Detect which cell encompasses the target text, then output its (X, Y) center coordinate. 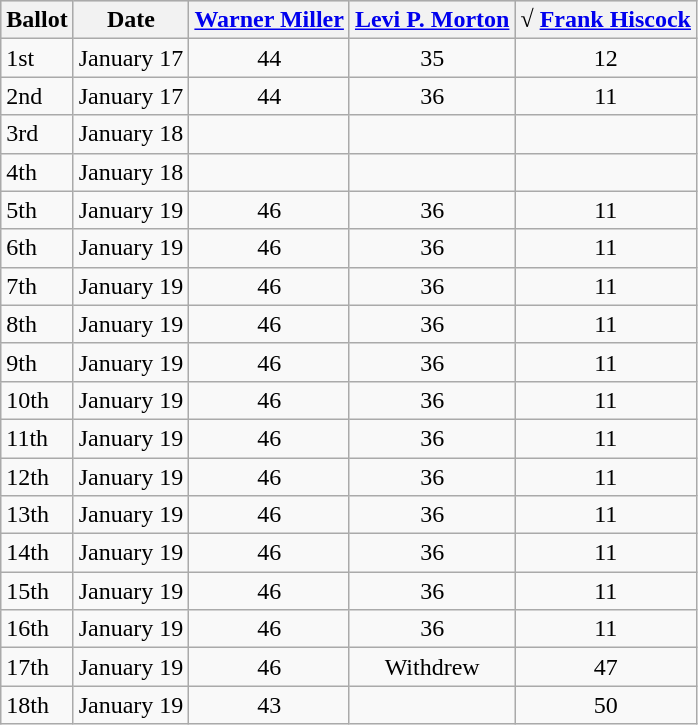
2nd (37, 96)
50 (606, 705)
Warner Miller (270, 20)
4th (37, 172)
12 (606, 58)
√ Frank Hiscock (606, 20)
6th (37, 248)
7th (37, 286)
8th (37, 324)
15th (37, 591)
5th (37, 210)
43 (270, 705)
47 (606, 667)
16th (37, 629)
10th (37, 400)
Ballot (37, 20)
12th (37, 477)
9th (37, 362)
Date (131, 20)
Withdrew (432, 667)
1st (37, 58)
14th (37, 553)
11th (37, 438)
17th (37, 667)
18th (37, 705)
3rd (37, 134)
13th (37, 515)
Levi P. Morton (432, 20)
35 (432, 58)
